Locate the cell with the specified text and output its [X, Y] center coordinate. 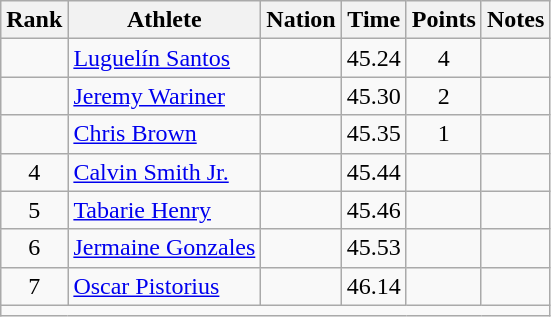
Jeremy Wariner [164, 96]
6 [34, 248]
Jermaine Gonzales [164, 248]
46.14 [374, 286]
Athlete [164, 20]
Tabarie Henry [164, 210]
7 [34, 286]
45.30 [374, 96]
45.24 [374, 58]
5 [34, 210]
Rank [34, 20]
45.53 [374, 248]
Notes [515, 20]
Nation [301, 20]
45.35 [374, 134]
2 [444, 96]
Oscar Pistorius [164, 286]
Chris Brown [164, 134]
Luguelín Santos [164, 58]
Points [444, 20]
45.46 [374, 210]
Time [374, 20]
1 [444, 134]
45.44 [374, 172]
Calvin Smith Jr. [164, 172]
